From the cell containing the given text, extract its center point as [X, Y] coordinate. 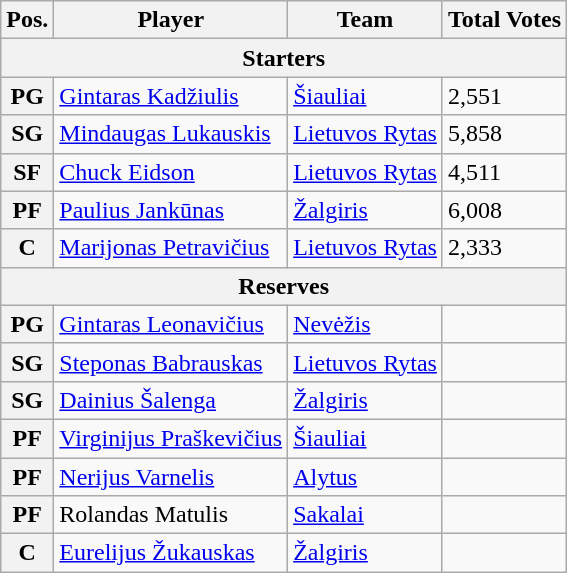
Total Votes [504, 20]
4,511 [504, 172]
Pos. [28, 20]
Mindaugas Lukauskis [171, 134]
2,551 [504, 96]
Nerijus Varnelis [171, 477]
Team [366, 20]
Sakalai [366, 515]
Dainius Šalenga [171, 400]
Reserves [284, 286]
Gintaras Kadžiulis [171, 96]
SF [28, 172]
Eurelijus Žukauskas [171, 553]
Paulius Jankūnas [171, 210]
6,008 [504, 210]
Gintaras Leonavičius [171, 324]
Chuck Eidson [171, 172]
Virginijus Praškevičius [171, 438]
Alytus [366, 477]
5,858 [504, 134]
Player [171, 20]
Marijonas Petravičius [171, 248]
Nevėžis [366, 324]
Rolandas Matulis [171, 515]
Starters [284, 58]
Steponas Babrauskas [171, 362]
2,333 [504, 248]
